Identify which cell holds the provided text, then report its (X, Y) central coordinate. 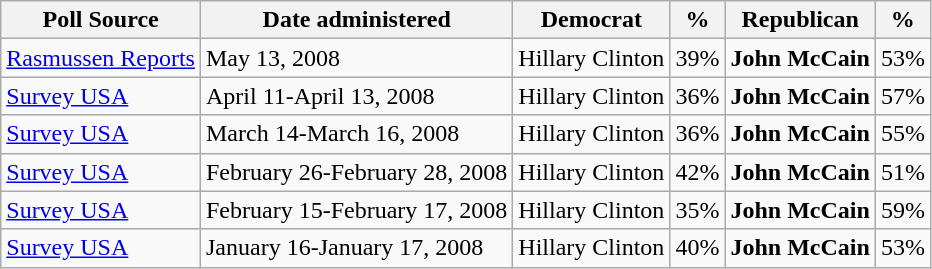
April 11-April 13, 2008 (356, 96)
Poll Source (101, 20)
55% (902, 134)
May 13, 2008 (356, 58)
Rasmussen Reports (101, 58)
39% (698, 58)
57% (902, 96)
February 15-February 17, 2008 (356, 210)
March 14-March 16, 2008 (356, 134)
Democrat (592, 20)
59% (902, 210)
Date administered (356, 20)
Republican (800, 20)
February 26-February 28, 2008 (356, 172)
42% (698, 172)
35% (698, 210)
51% (902, 172)
January 16-January 17, 2008 (356, 248)
40% (698, 248)
